Pinpoint the cell where the given text exists, returning its [X, Y] midpoint coordinate. 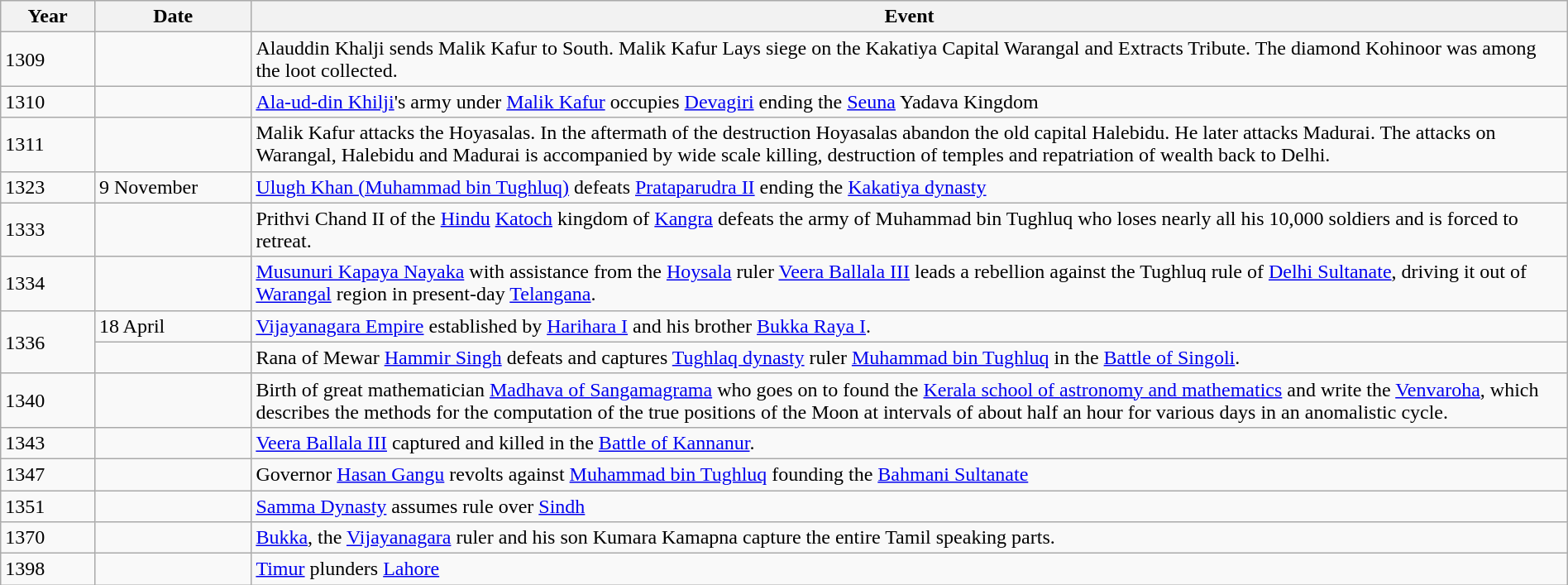
Date [172, 17]
9 November [172, 187]
Event [910, 17]
Governor Hasan Gangu revolts against Muhammad bin Tughluq founding the Bahmani Sultanate [910, 474]
1310 [48, 102]
1340 [48, 400]
Samma Dynasty assumes rule over Sindh [910, 506]
1347 [48, 474]
1370 [48, 538]
1334 [48, 283]
Vijayanagara Empire established by Harihara I and his brother Bukka Raya I. [910, 326]
1333 [48, 230]
Rana of Mewar Hammir Singh defeats and captures Tughlaq dynasty ruler Muhammad bin Tughluq in the Battle of Singoli. [910, 357]
1351 [48, 506]
Ala-ud-din Khilji's army under Malik Kafur occupies Devagiri ending the Seuna Yadava Kingdom [910, 102]
1343 [48, 443]
1311 [48, 144]
1336 [48, 342]
18 April [172, 326]
Bukka, the Vijayanagara ruler and his son Kumara Kamapna capture the entire Tamil speaking parts. [910, 538]
Year [48, 17]
Ulugh Khan (Muhammad bin Tughluq) defeats Prataparudra II ending the Kakatiya dynasty [910, 187]
Veera Ballala III captured and killed in the Battle of Kannanur. [910, 443]
1323 [48, 187]
1309 [48, 60]
Timur plunders Lahore [910, 569]
1398 [48, 569]
